Detect which cell encompasses the target text, then output its [X, Y] center coordinate. 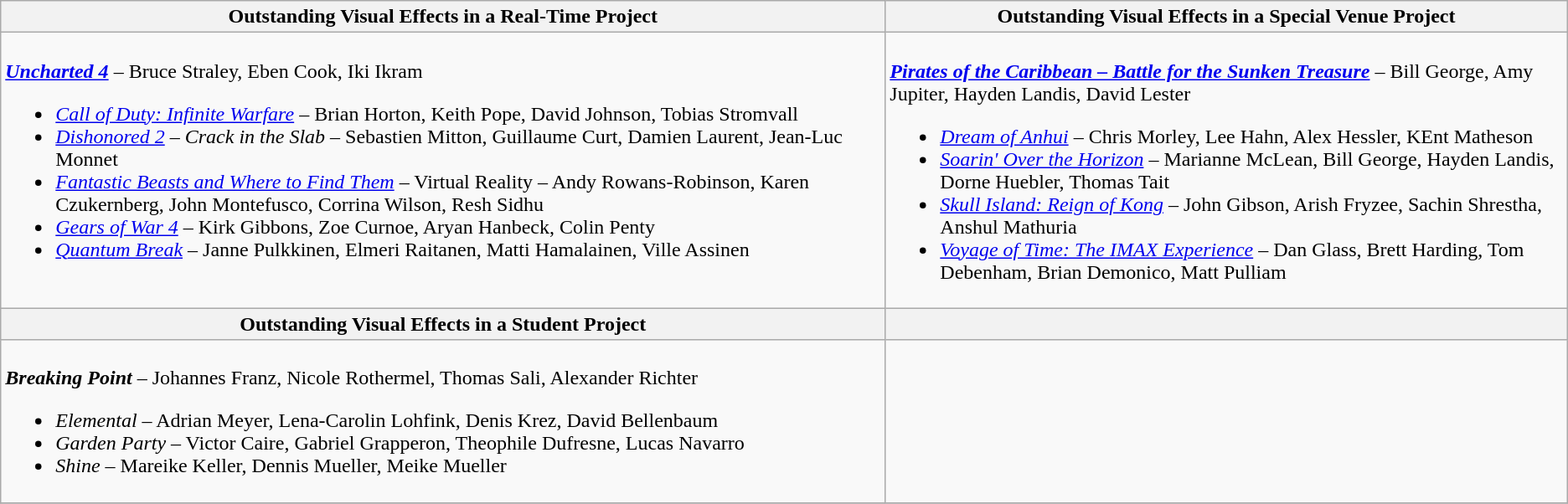
Outstanding Visual Effects in a Special Venue Project [1226, 17]
Outstanding Visual Effects in a Real-Time Project [443, 17]
Outstanding Visual Effects in a Student Project [443, 324]
